Provide the (x, y) coordinate of the cell's center where the given text is located.  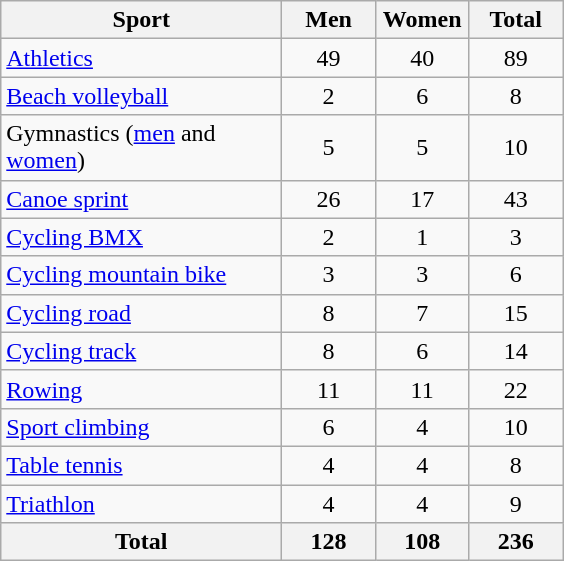
Cycling BMX (142, 237)
Women (422, 20)
Cycling road (142, 313)
Sport climbing (142, 427)
128 (329, 542)
Sport (142, 20)
49 (329, 58)
Triathlon (142, 503)
236 (516, 542)
Men (329, 20)
22 (516, 389)
Beach volleyball (142, 96)
89 (516, 58)
40 (422, 58)
108 (422, 542)
Canoe sprint (142, 199)
Cycling mountain bike (142, 275)
1 (422, 237)
14 (516, 351)
15 (516, 313)
Table tennis (142, 465)
Gymnastics (men and women) (142, 148)
Cycling track (142, 351)
26 (329, 199)
7 (422, 313)
Athletics (142, 58)
17 (422, 199)
9 (516, 503)
Rowing (142, 389)
43 (516, 199)
